Detect which cell encompasses the target text, then output its [x, y] center coordinate. 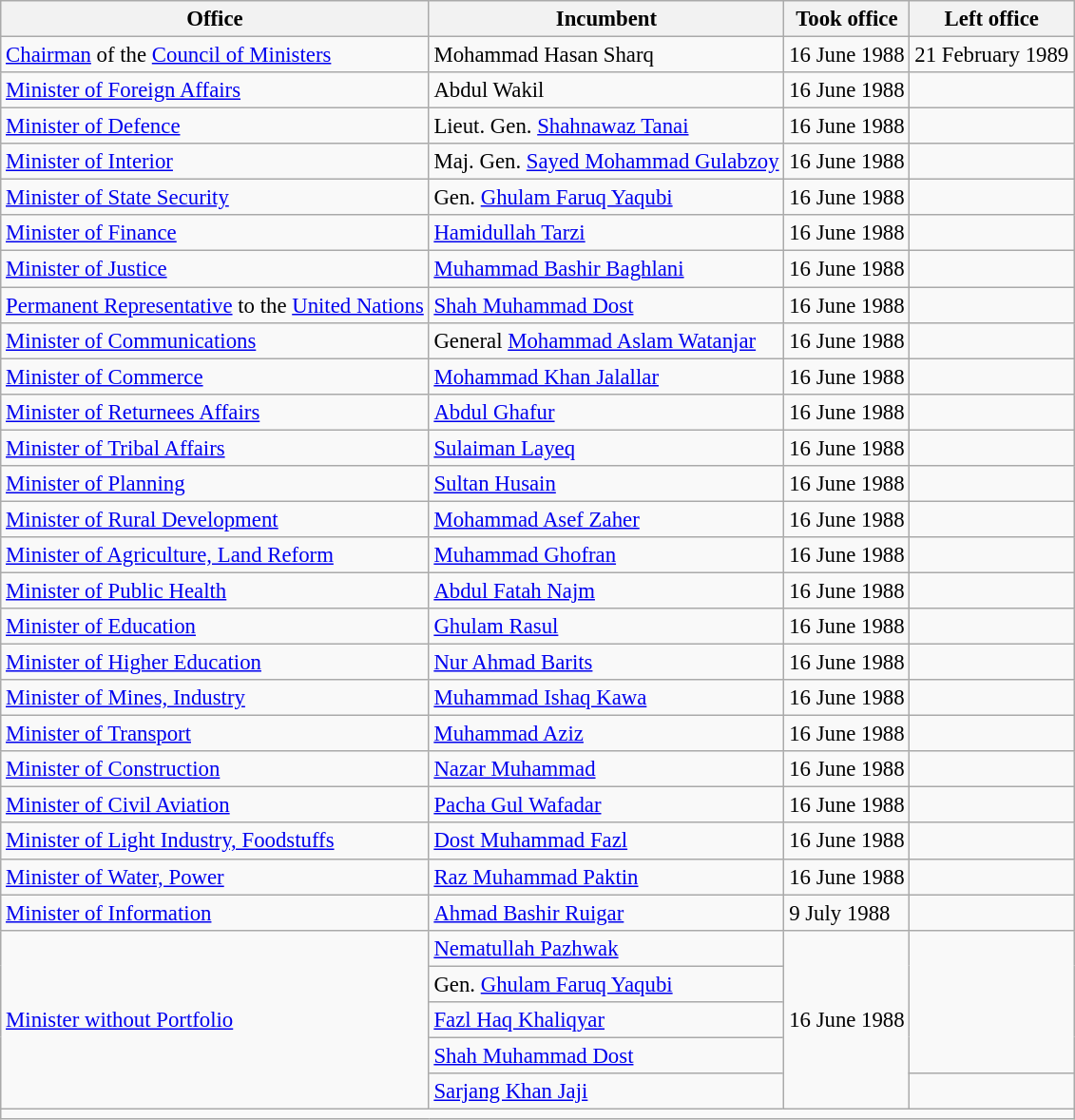
Mohammad Hasan Sharq [606, 55]
Chairman of the Council of Ministers [215, 55]
Abdul Fatah Najm [606, 590]
Abdul Wakil [606, 90]
Minister of Returnees Affairs [215, 412]
Office [215, 19]
21 February 1989 [992, 55]
Minister of Light Industry, Foodstuffs [215, 841]
Maj. Gen. Sayed Mohammad Gulabzoy [606, 162]
Minister of Mines, Industry [215, 698]
Raz Muhammad Paktin [606, 877]
Left office [992, 19]
Mohammad Khan Jalallar [606, 377]
Took office [847, 19]
Minister of Higher Education [215, 663]
Fazl Haq Khaliqyar [606, 1020]
Minister of Agriculture, Land Reform [215, 555]
Minister of Civil Aviation [215, 805]
Minister of Information [215, 913]
Minister of State Security [215, 198]
Minister without Portfolio [215, 1019]
Nur Ahmad Barits [606, 663]
Minister of Tribal Affairs [215, 448]
Mohammad Asef Zaher [606, 519]
Abdul Ghafur [606, 412]
Nazar Muhammad [606, 769]
Muhammad Ishaq Kawa [606, 698]
Hamidullah Tarzi [606, 233]
Muhammad Aziz [606, 734]
Minister of Education [215, 627]
Minister of Water, Power [215, 877]
Minister of Construction [215, 769]
Minister of Foreign Affairs [215, 90]
Nematullah Pazhwak [606, 948]
Muhammad Bashir Baghlani [606, 269]
Ghulam Rasul [606, 627]
Ahmad Bashir Ruigar [606, 913]
Muhammad Ghofran [606, 555]
Minister of Public Health [215, 590]
Minister of Transport [215, 734]
Pacha Gul Wafadar [606, 805]
Minister of Interior [215, 162]
Lieut. Gen. Shahnawaz Tanai [606, 126]
9 July 1988 [847, 913]
Minister of Planning [215, 484]
Dost Muhammad Fazl [606, 841]
Minister of Rural Development [215, 519]
General Mohammad Aslam Watanjar [606, 340]
Sarjang Khan Jaji [606, 1091]
Sultan Husain [606, 484]
Permanent Representative to the United Nations [215, 305]
Incumbent [606, 19]
Minister of Defence [215, 126]
Minister of Commerce [215, 377]
Minister of Communications [215, 340]
Sulaiman Layeq [606, 448]
Minister of Finance [215, 233]
Minister of Justice [215, 269]
